Pinpoint the cell where the given text exists, returning its (X, Y) midpoint coordinate. 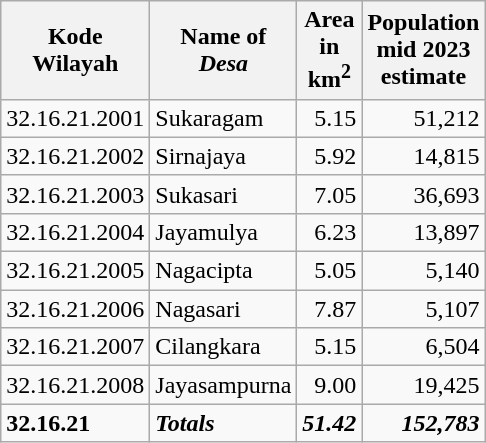
5.05 (330, 271)
5,140 (424, 271)
5,107 (424, 309)
32.16.21.2003 (76, 194)
6,504 (424, 347)
Jayamulya (224, 232)
Nagacipta (224, 271)
14,815 (424, 156)
Sukasari (224, 194)
Totals (224, 423)
7.87 (330, 309)
Sirnajaya (224, 156)
Jayasampurna (224, 385)
Sukaragam (224, 118)
7.05 (330, 194)
32.16.21.2006 (76, 309)
32.16.21.2008 (76, 385)
32.16.21.2007 (76, 347)
36,693 (424, 194)
Cilangkara (224, 347)
Area in km2 (330, 50)
Name of Desa (224, 50)
Populationmid 2023estimate (424, 50)
51,212 (424, 118)
32.16.21 (76, 423)
9.00 (330, 385)
152,783 (424, 423)
13,897 (424, 232)
6.23 (330, 232)
32.16.21.2001 (76, 118)
32.16.21.2005 (76, 271)
32.16.21.2002 (76, 156)
19,425 (424, 385)
32.16.21.2004 (76, 232)
Nagasari (224, 309)
5.92 (330, 156)
Kode Wilayah (76, 50)
51.42 (330, 423)
